From the cell containing the given text, extract its center point as [x, y] coordinate. 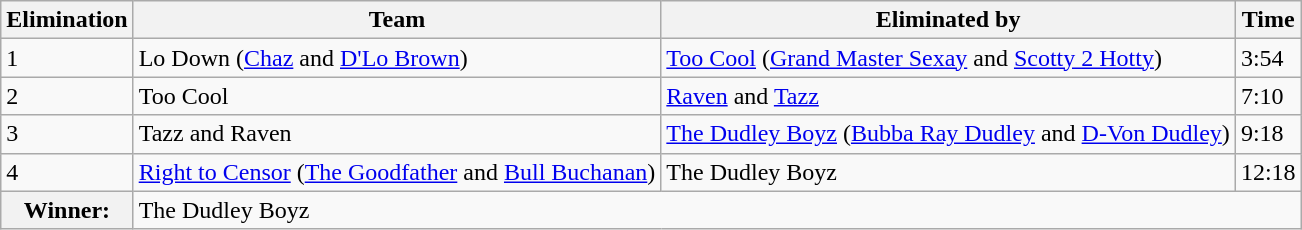
2 [67, 96]
Eliminated by [948, 20]
Too Cool [397, 96]
3:54 [1268, 58]
The Dudley Boyz (Bubba Ray Dudley and D-Von Dudley) [948, 134]
3 [67, 134]
Team [397, 20]
Right to Censor (The Goodfather and Bull Buchanan) [397, 172]
Time [1268, 20]
4 [67, 172]
12:18 [1268, 172]
Tazz and Raven [397, 134]
Too Cool (Grand Master Sexay and Scotty 2 Hotty) [948, 58]
Raven and Tazz [948, 96]
9:18 [1268, 134]
1 [67, 58]
Elimination [67, 20]
Lo Down (Chaz and D'Lo Brown) [397, 58]
Winner: [67, 210]
7:10 [1268, 96]
